Return the (x, y) coordinate for the center point of the cell that contains the specified text.  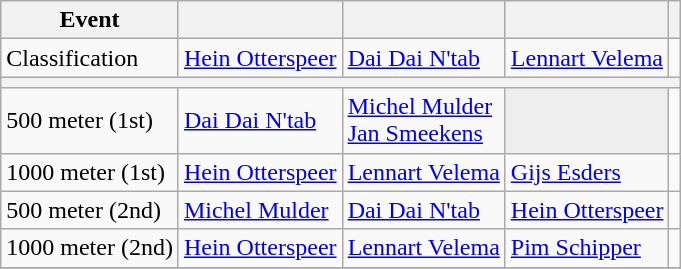
Michel Mulder Jan Smeekens (424, 120)
Event (90, 20)
Pim Schipper (587, 248)
500 meter (1st) (90, 120)
1000 meter (1st) (90, 172)
Gijs Esders (587, 172)
Classification (90, 58)
1000 meter (2nd) (90, 248)
Michel Mulder (260, 210)
500 meter (2nd) (90, 210)
